Capture the cell that displays the provided text and extract its (x, y) central coordinate. 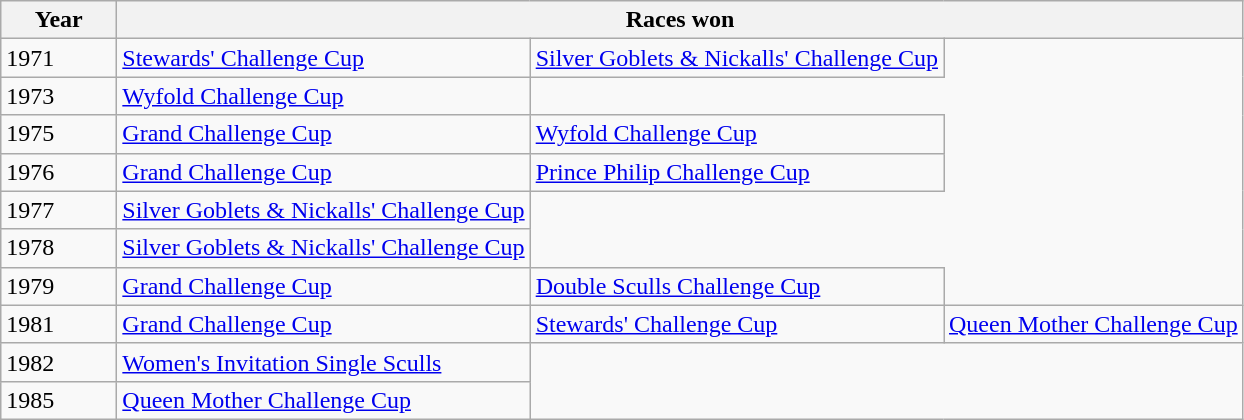
Year (59, 20)
1982 (59, 362)
Races won (680, 20)
1975 (59, 134)
1971 (59, 58)
1978 (59, 248)
1973 (59, 96)
1979 (59, 286)
1976 (59, 172)
Double Sculls Challenge Cup (736, 286)
1985 (59, 400)
Prince Philip Challenge Cup (736, 172)
1981 (59, 324)
Women's Invitation Single Sculls (324, 362)
1977 (59, 210)
